Detect which cell encompasses the target text, then output its (X, Y) center coordinate. 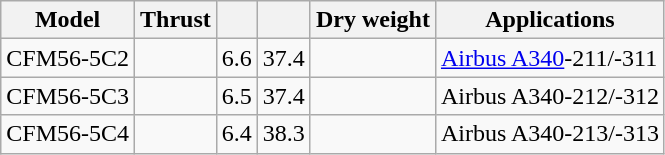
CFM56-5C4 (68, 134)
Model (68, 20)
CFM56-5C3 (68, 96)
6.6 (236, 58)
Dry weight (372, 20)
Airbus A340-213/-313 (550, 134)
CFM56-5C2 (68, 58)
6.4 (236, 134)
38.3 (284, 134)
Thrust (176, 20)
Airbus A340-211/-311 (550, 58)
Applications (550, 20)
6.5 (236, 96)
Airbus A340-212/-312 (550, 96)
